Return (x, y) of the center of cell containing provided text 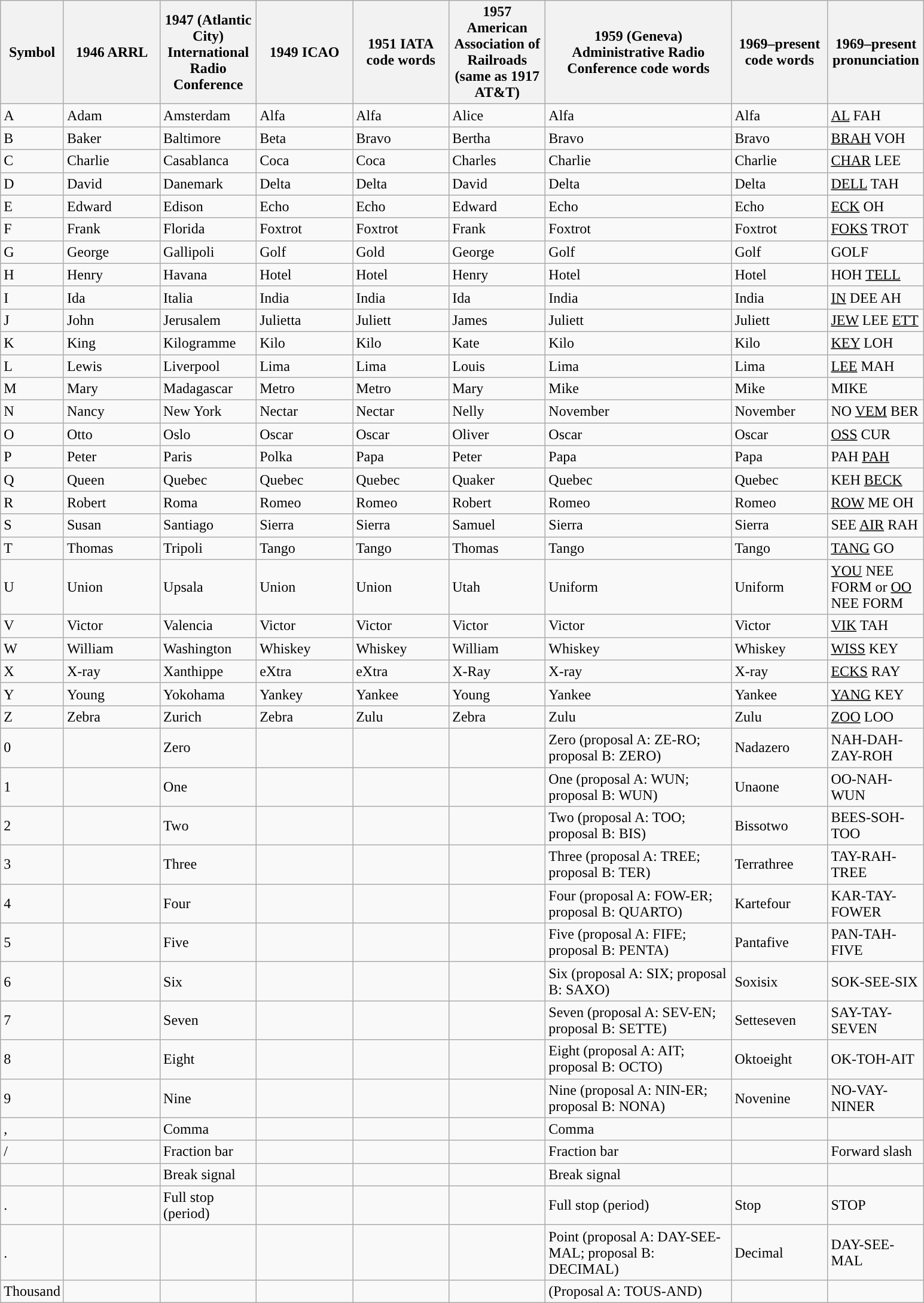
V (32, 626)
Novenine (780, 1098)
Three (208, 865)
Terrathree (780, 865)
Yankey (305, 694)
DAY-SEE-MAL (876, 1252)
Otto (111, 434)
Six (208, 981)
WISS KEY (876, 649)
KEH BECK (876, 480)
F (32, 229)
1949 ICAO (305, 53)
Samuel (498, 525)
Kilogramme (208, 343)
Two (proposal A: TOO; proposal B: BIS) (639, 826)
Unaone (780, 786)
Nadazero (780, 748)
Danemark (208, 184)
Oslo (208, 434)
Gold (401, 252)
N (32, 412)
James (498, 320)
K (32, 343)
Symbol (32, 53)
B (32, 138)
, (32, 1129)
2 (32, 826)
Santiago (208, 525)
Zero (208, 748)
Beta (305, 138)
7 (32, 1021)
OK-TOH-AIT (876, 1059)
LEE MAH (876, 366)
Gallipoli (208, 252)
G (32, 252)
Eight (proposal A: AIT; proposal B: OCTO) (639, 1059)
SEE AIR RAH (876, 525)
Valencia (208, 626)
KAR-TAY-FOWER (876, 903)
Seven (208, 1021)
Bissotwo (780, 826)
BRAH VOH (876, 138)
DELL TAH (876, 184)
I (32, 297)
1959 (Geneva) Administrative Radio Conference code words (639, 53)
/ (32, 1152)
5 (32, 943)
Yokohama (208, 694)
FOKS TROT (876, 229)
Oktoeight (780, 1059)
SOK-SEE-SIX (876, 981)
Six (proposal A: SIX; proposal B: SAXO) (639, 981)
Five (proposal A: FIFE; proposal B: PENTA) (639, 943)
R (32, 503)
X-Ray (498, 671)
Bertha (498, 138)
Havana (208, 275)
Soxisix (780, 981)
Polka (305, 457)
TANG GO (876, 548)
STOP (876, 1205)
Utah (498, 587)
Edison (208, 206)
1 (32, 786)
Baker (111, 138)
S (32, 525)
Adam (111, 115)
YOU NEE FORM or OO NEE FORM (876, 587)
Alice (498, 115)
U (32, 587)
Susan (111, 525)
King (111, 343)
Oliver (498, 434)
Forward slash (876, 1152)
Four (208, 903)
SAY-TAY-SEVEN (876, 1021)
Tripoli (208, 548)
Point (proposal A: DAY-SEE-MAL; proposal B: DECIMAL) (639, 1252)
NAH-DAH-ZAY-ROH (876, 748)
Eight (208, 1059)
Washington (208, 649)
Five (208, 943)
OSS CUR (876, 434)
Amsterdam (208, 115)
Three (proposal A: TREE; proposal B: TER) (639, 865)
CHAR LEE (876, 161)
Stop (780, 1205)
AL FAH (876, 115)
Italia (208, 297)
Zurich (208, 717)
Four (proposal A: FOW-ER; proposal B: QUARTO) (639, 903)
Kate (498, 343)
D (32, 184)
X (32, 671)
Upsala (208, 587)
1947 (Atlantic City) International Radio Conference (208, 53)
T (32, 548)
ZOO LOO (876, 717)
Julietta (305, 320)
Quaker (498, 480)
Lewis (111, 366)
E (32, 206)
Jerusalem (208, 320)
VIK TAH (876, 626)
Paris (208, 457)
ROW ME OH (876, 503)
Z (32, 717)
John (111, 320)
Florida (208, 229)
GOLF (876, 252)
NO VEM BER (876, 412)
Nine (208, 1098)
Madagascar (208, 389)
PAN-TAH-FIVE (876, 943)
Queen (111, 480)
Pantafive (780, 943)
NO-VAY-NINER (876, 1098)
1969–present pronunciation (876, 53)
J (32, 320)
Casablanca (208, 161)
0 (32, 748)
L (32, 366)
OO-NAH-WUN (876, 786)
Xanthippe (208, 671)
P (32, 457)
Seven (proposal A: SEV-EN; proposal B: SETTE) (639, 1021)
PAH PAH (876, 457)
1946 ARRL (111, 53)
6 (32, 981)
9 (32, 1098)
Decimal (780, 1252)
HOH TELL (876, 275)
BEES-SOH-TOO (876, 826)
Nancy (111, 412)
Kartefour (780, 903)
(Proposal A: TOUS-AND) (639, 1291)
Roma (208, 503)
C (32, 161)
Nelly (498, 412)
8 (32, 1059)
Louis (498, 366)
1957 American Association of Railroads (same as 1917 AT&T) (498, 53)
Liverpool (208, 366)
Q (32, 480)
O (32, 434)
A (32, 115)
H (32, 275)
Charles (498, 161)
One (proposal A: WUN; proposal B: WUN) (639, 786)
New York (208, 412)
IN DEE AH (876, 297)
Zero (proposal A: ZE-RO; proposal B: ZERO) (639, 748)
MIKE (876, 389)
1969–present code words (780, 53)
ECK OH (876, 206)
ECKS RAY (876, 671)
4 (32, 903)
Thousand (32, 1291)
KEY LOH (876, 343)
TAY-RAH-TREE (876, 865)
Baltimore (208, 138)
Two (208, 826)
Nine (proposal A: NIN-ER; proposal B: NONA) (639, 1098)
YANG KEY (876, 694)
JEW LEE ETT (876, 320)
W (32, 649)
Y (32, 694)
Setteseven (780, 1021)
M (32, 389)
1951 IATA code words (401, 53)
One (208, 786)
3 (32, 865)
